Search for the cell housing the specified text and yield its [x, y] center coordinate. 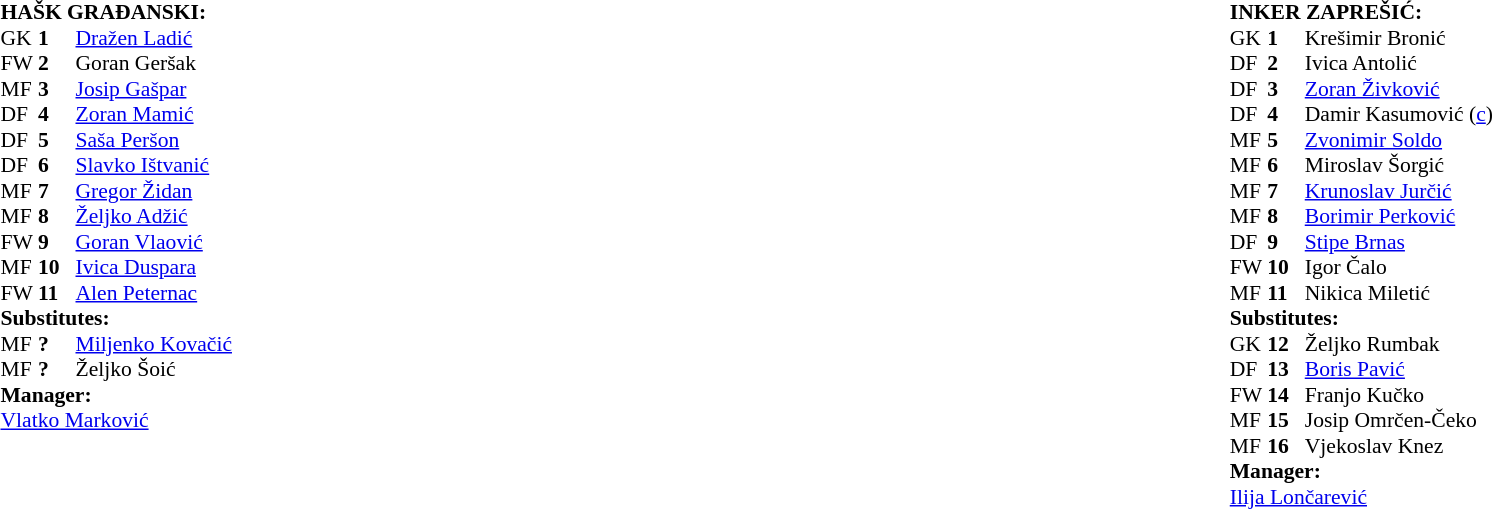
16 [1286, 446]
13 [1286, 369]
Goran Geršak [226, 63]
Substitutes: [188, 319]
Gregor Židan [226, 191]
Vlatko Marković [188, 421]
12 [1286, 344]
Goran Vlaović [226, 242]
Alen Peternac [226, 293]
Zoran Mamić [226, 115]
HAŠK GRAĐANSKI: [188, 13]
Dražen Ladić [226, 38]
Manager: [188, 395]
Saša Peršon [226, 140]
14 [1286, 395]
Željko Šoić [226, 369]
Ivica Duspara [226, 267]
Željko Adžić [226, 217]
Josip Gašpar [226, 89]
15 [1286, 421]
Miljenko Kovačić [226, 344]
Slavko Ištvanić [226, 165]
